Return the (X, Y) coordinate for the center point of the cell that contains the specified text.  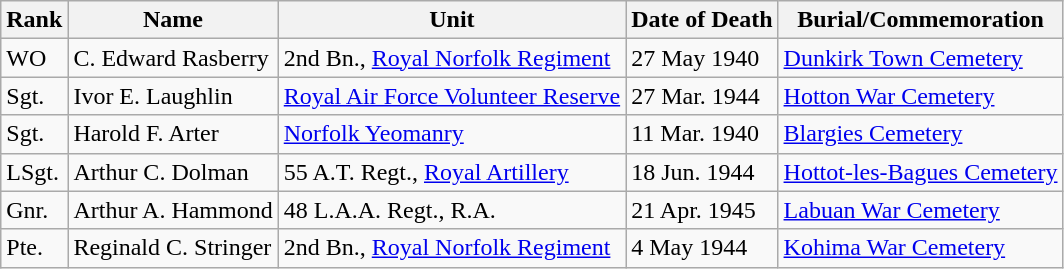
Hotton War Cemetery (920, 96)
18 Jun. 1944 (702, 172)
Date of Death (702, 20)
Kohima War Cemetery (920, 248)
21 Apr. 1945 (702, 210)
Dunkirk Town Cemetery (920, 58)
Unit (452, 20)
4 May 1944 (702, 248)
Burial/Commemoration (920, 20)
Harold F. Arter (173, 134)
Ivor E. Laughlin (173, 96)
LSgt. (34, 172)
27 May 1940 (702, 58)
Arthur A. Hammond (173, 210)
48 L.A.A. Regt., R.A. (452, 210)
Labuan War Cemetery (920, 210)
WO (34, 58)
11 Mar. 1940 (702, 134)
55 A.T. Regt., Royal Artillery (452, 172)
Rank (34, 20)
Arthur C. Dolman (173, 172)
Blargies Cemetery (920, 134)
Pte. (34, 248)
Gnr. (34, 210)
27 Mar. 1944 (702, 96)
C. Edward Rasberry (173, 58)
Reginald C. Stringer (173, 248)
Name (173, 20)
Hottot-les-Bagues Cemetery (920, 172)
Royal Air Force Volunteer Reserve (452, 96)
Norfolk Yeomanry (452, 134)
